Return the [X, Y] coordinate for the center point of the cell that contains the specified text.  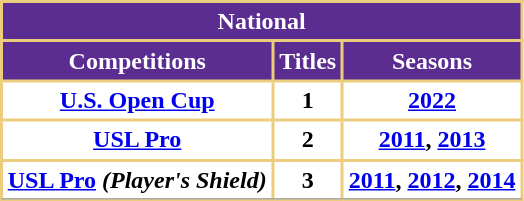
2011, 2013 [432, 140]
Seasons [432, 61]
2 [308, 140]
USL Pro [138, 140]
2011, 2012, 2014 [432, 180]
Competitions [138, 61]
U.S. Open Cup [138, 101]
National [262, 22]
3 [308, 180]
Titles [308, 61]
2022 [432, 101]
1 [308, 101]
USL Pro (Player's Shield) [138, 180]
